Provide the (x, y) coordinate of the cell's center where the given text is located.  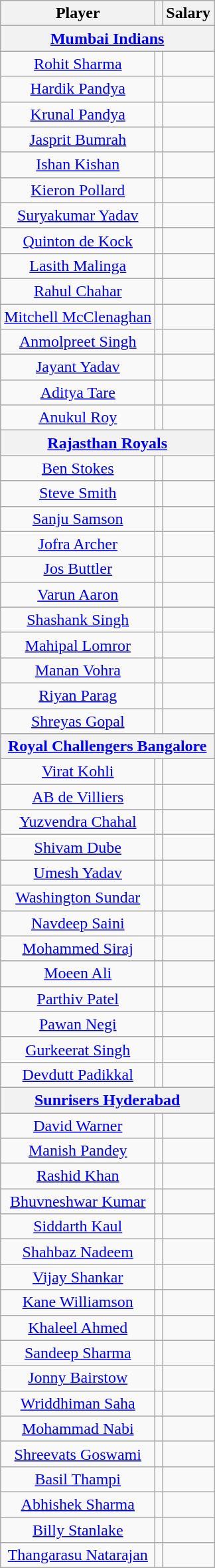
Vijay Shankar (78, 1277)
Mitchell McClenaghan (78, 317)
Shreyas Gopal (78, 721)
Jasprit Bumrah (78, 139)
Pawan Negi (78, 1024)
Manan Vohra (78, 670)
Virat Kohli (78, 772)
Mohammad Nabi (78, 1429)
Washington Sundar (78, 898)
Siddarth Kaul (78, 1227)
Shashank Singh (78, 620)
Shreevats Goswami (78, 1454)
Thangarasu Natarajan (78, 1555)
Kieron Pollard (78, 190)
Sunrisers Hyderabad (107, 1100)
Basil Thampi (78, 1479)
Billy Stanlake (78, 1529)
Quinton de Kock (78, 240)
Rajasthan Royals (107, 443)
Suryakumar Yadav (78, 215)
Steve Smith (78, 493)
Ishan Kishan (78, 165)
Manish Pandey (78, 1151)
Royal Challengers Bangalore (107, 746)
David Warner (78, 1126)
Gurkeerat Singh (78, 1049)
Umesh Yadav (78, 873)
Player (78, 13)
Shahbaz Nadeem (78, 1252)
Parthiv Patel (78, 999)
Hardik Pandya (78, 89)
Sandeep Sharma (78, 1353)
Varun Aaron (78, 594)
Jayant Yadav (78, 367)
Rohit Sharma (78, 64)
Abhishek Sharma (78, 1504)
Mohammed Siraj (78, 948)
AB de Villiers (78, 797)
Yuzvendra Chahal (78, 822)
Aditya Tare (78, 392)
Jonny Bairstow (78, 1378)
Salary (188, 13)
Bhuvneshwar Kumar (78, 1201)
Ben Stokes (78, 468)
Anukul Roy (78, 418)
Mahipal Lomror (78, 645)
Moeen Ali (78, 974)
Rashid Khan (78, 1176)
Khaleel Ahmed (78, 1328)
Shivam Dube (78, 847)
Jos Buttler (78, 569)
Jofra Archer (78, 544)
Krunal Pandya (78, 114)
Lasith Malinga (78, 266)
Devdutt Padikkal (78, 1075)
Sanju Samson (78, 519)
Mumbai Indians (107, 39)
Kane Williamson (78, 1302)
Anmolpreet Singh (78, 342)
Wriddhiman Saha (78, 1403)
Riyan Parag (78, 695)
Navdeep Saini (78, 923)
Rahul Chahar (78, 291)
